Pinpoint the cell where the given text exists, returning its [x, y] midpoint coordinate. 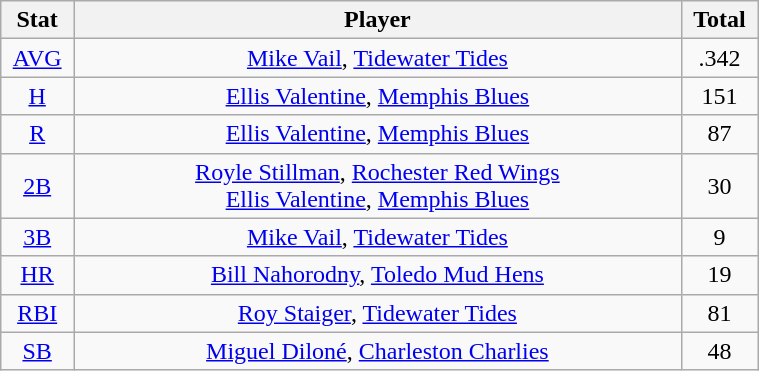
R [38, 134]
Bill Nahorodny, Toledo Mud Hens [378, 275]
87 [719, 134]
30 [719, 186]
RBI [38, 313]
Player [378, 20]
151 [719, 96]
81 [719, 313]
Miguel Diloné, Charleston Charlies [378, 351]
H [38, 96]
19 [719, 275]
.342 [719, 58]
48 [719, 351]
9 [719, 237]
Stat [38, 20]
Royle Stillman, Rochester Red Wings Ellis Valentine, Memphis Blues [378, 186]
Roy Staiger, Tidewater Tides [378, 313]
HR [38, 275]
Total [719, 20]
AVG [38, 58]
3B [38, 237]
SB [38, 351]
2B [38, 186]
